Capture the cell that displays the provided text and extract its (X, Y) central coordinate. 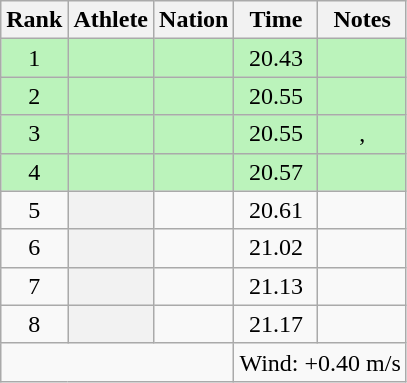
20.61 (276, 210)
4 (34, 172)
7 (34, 286)
3 (34, 134)
Time (276, 20)
20.43 (276, 58)
21.17 (276, 324)
Rank (34, 20)
21.13 (276, 286)
21.02 (276, 248)
, (362, 134)
Nation (194, 20)
20.57 (276, 172)
6 (34, 248)
Wind: +0.40 m/s (320, 362)
Athlete (111, 20)
2 (34, 96)
8 (34, 324)
5 (34, 210)
Notes (362, 20)
1 (34, 58)
